Return [x, y] of the center of cell containing provided text 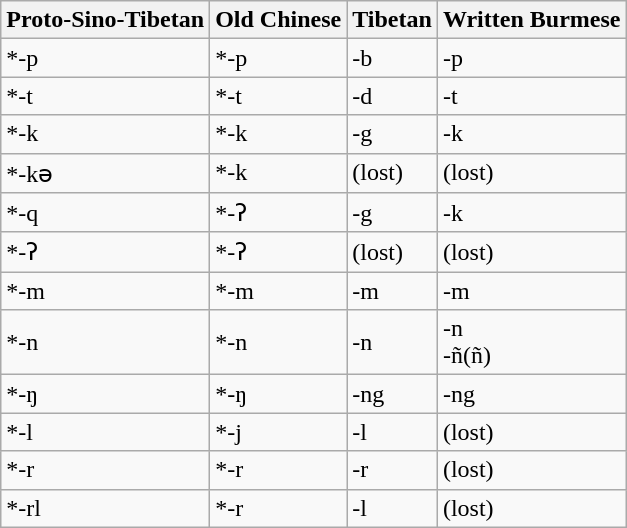
Written Burmese [532, 20]
*-l [106, 432]
-n [392, 342]
Old Chinese [278, 20]
-d [392, 96]
-b [392, 58]
-p [532, 58]
*-kə [106, 173]
-r [392, 470]
*-q [106, 213]
Tibetan [392, 20]
*-rl [106, 508]
*-j [278, 432]
-n -ñ(ñ) [532, 342]
Proto-Sino-Tibetan [106, 20]
-t [532, 96]
